Find where the given text appears and provide that cell's center as [x, y] coordinate. 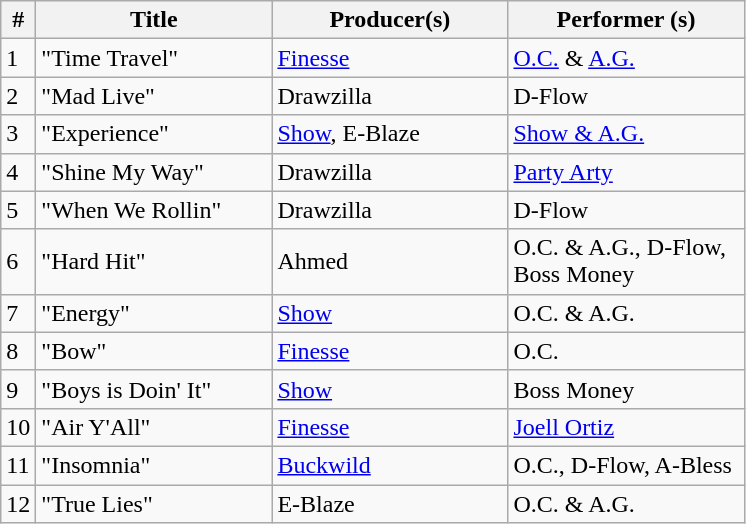
"Experience" [154, 134]
8 [18, 351]
"Bow" [154, 351]
# [18, 20]
"Hard Hit" [154, 262]
10 [18, 427]
1 [18, 58]
Show, E-Blaze [390, 134]
Buckwild [390, 465]
E-Blaze [390, 503]
"When We Rollin" [154, 210]
Performer (s) [626, 20]
"Time Travel" [154, 58]
12 [18, 503]
O.C., D-Flow, A-Bless [626, 465]
Ahmed [390, 262]
Title [154, 20]
"Energy" [154, 313]
"Insomnia" [154, 465]
Joell Ortiz [626, 427]
Party Arty [626, 172]
"Shine My Way" [154, 172]
3 [18, 134]
"Air Y'All" [154, 427]
Show & A.G. [626, 134]
2 [18, 96]
11 [18, 465]
4 [18, 172]
6 [18, 262]
Producer(s) [390, 20]
7 [18, 313]
"Boys is Doin' It" [154, 389]
"Mad Live" [154, 96]
Boss Money [626, 389]
"True Lies" [154, 503]
5 [18, 210]
O.C. [626, 351]
9 [18, 389]
O.C. & A.G., D-Flow, Boss Money [626, 262]
